Extract the (X, Y) coordinate from the center of the cell holding the provided text.  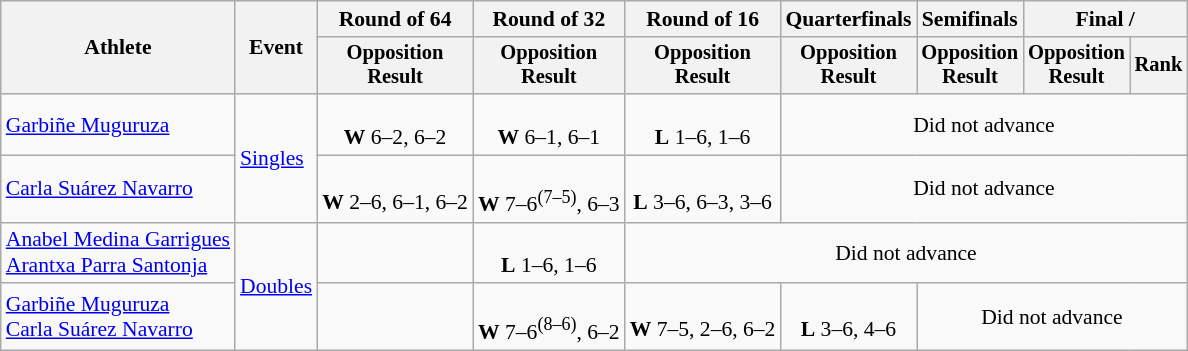
W 6–1, 6–1 (549, 124)
Round of 64 (395, 19)
Garbiñe MuguruzaCarla Suárez Navarro (118, 318)
Final / (1105, 19)
Singles (276, 158)
Round of 32 (549, 19)
Semifinals (970, 19)
W 7–6(8–6), 6–2 (549, 318)
L 3–6, 4–6 (848, 318)
Garbiñe Muguruza (118, 124)
Athlete (118, 48)
Round of 16 (703, 19)
Quarterfinals (848, 19)
Event (276, 48)
Anabel Medina GarriguesArantxa Parra Santonja (118, 252)
Rank (1159, 66)
L 3–6, 6–3, 3–6 (703, 190)
Doubles (276, 286)
W 7–5, 2–6, 6–2 (703, 318)
Carla Suárez Navarro (118, 190)
W 7–6(7–5), 6–3 (549, 190)
W 6–2, 6–2 (395, 124)
W 2–6, 6–1, 6–2 (395, 190)
